Output the [X, Y] coordinate of the center of the cell containing the given text.  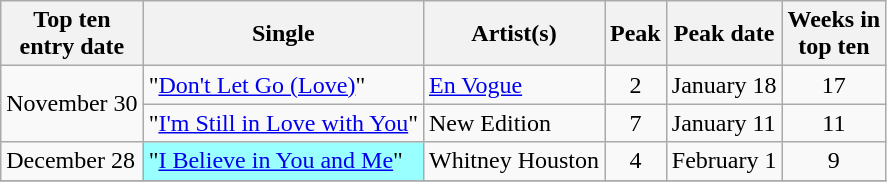
7 [636, 123]
En Vogue [514, 85]
Single [283, 34]
Top tenentry date [72, 34]
11 [834, 123]
2 [636, 85]
"Don't Let Go (Love)" [283, 85]
January 11 [724, 123]
January 18 [724, 85]
New Edition [514, 123]
December 28 [72, 161]
Artist(s) [514, 34]
17 [834, 85]
Peak date [724, 34]
February 1 [724, 161]
November 30 [72, 104]
Peak [636, 34]
"I Believe in You and Me" [283, 161]
"I'm Still in Love with You" [283, 123]
4 [636, 161]
9 [834, 161]
Whitney Houston [514, 161]
Weeks intop ten [834, 34]
